Identify which cell holds the provided text, then report its [x, y] central coordinate. 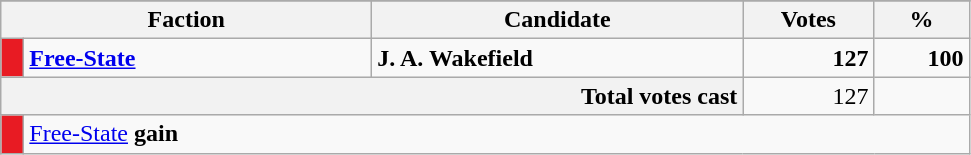
Faction [186, 20]
J. A. Wakefield [558, 58]
Candidate [558, 20]
Total votes cast [372, 96]
Free-State gain [496, 134]
100 [922, 58]
% [922, 20]
Votes [808, 20]
Free-State [198, 58]
